Detect which cell encompasses the target text, then output its [x, y] center coordinate. 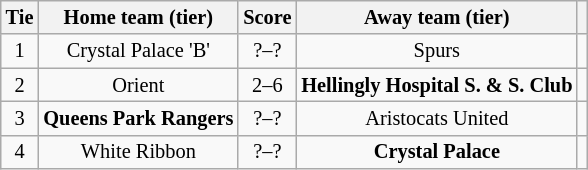
Score [267, 17]
2–6 [267, 85]
Spurs [436, 51]
4 [20, 152]
Hellingly Hospital S. & S. Club [436, 85]
Aristocats United [436, 118]
1 [20, 51]
White Ribbon [138, 152]
Home team (tier) [138, 17]
Crystal Palace 'B' [138, 51]
Tie [20, 17]
Orient [138, 85]
Crystal Palace [436, 152]
Away team (tier) [436, 17]
Queens Park Rangers [138, 118]
2 [20, 85]
3 [20, 118]
